Search for the cell housing the specified text and yield its (x, y) center coordinate. 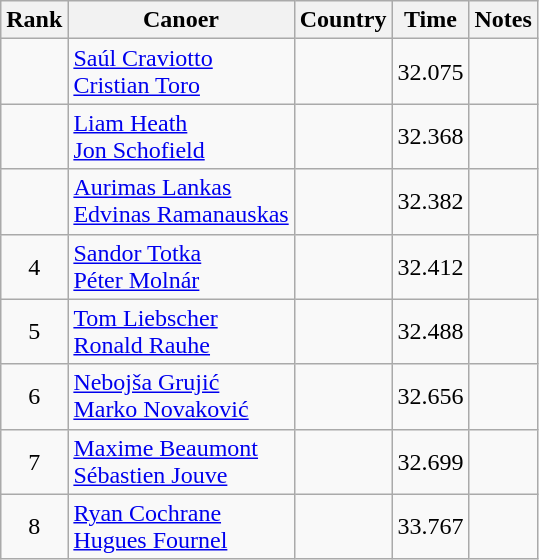
5 (34, 332)
Tom LiebscherRonald Rauhe (181, 332)
Saúl CraviottoCristian Toro (181, 72)
Time (430, 20)
Notes (503, 20)
Nebojša GrujićMarko Novaković (181, 396)
Sandor TotkaPéter Molnár (181, 266)
7 (34, 462)
Liam HeathJon Schofield (181, 136)
32.656 (430, 396)
4 (34, 266)
Ryan CochraneHugues Fournel (181, 526)
Maxime BeaumontSébastien Jouve (181, 462)
32.488 (430, 332)
Country (343, 20)
Canoer (181, 20)
32.075 (430, 72)
32.368 (430, 136)
32.412 (430, 266)
6 (34, 396)
33.767 (430, 526)
32.382 (430, 202)
8 (34, 526)
32.699 (430, 462)
Aurimas LankasEdvinas Ramanauskas (181, 202)
Rank (34, 20)
